Return the (x, y) coordinate for the center point of the cell that contains the specified text.  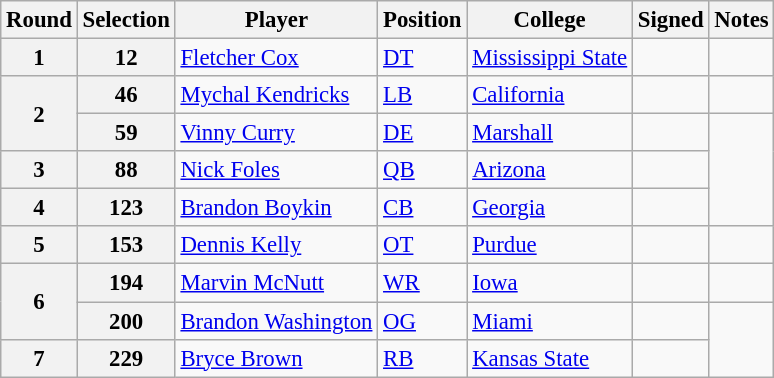
Dennis Kelly (276, 245)
2 (39, 114)
6 (39, 302)
229 (126, 358)
RB (422, 358)
5 (39, 245)
LB (422, 95)
OG (422, 321)
California (550, 95)
123 (126, 208)
Player (276, 20)
Nick Foles (276, 170)
Bryce Brown (276, 358)
CB (422, 208)
Brandon Washington (276, 321)
DE (422, 133)
Iowa (550, 283)
College (550, 20)
Selection (126, 20)
3 (39, 170)
Fletcher Cox (276, 58)
46 (126, 95)
4 (39, 208)
Signed (671, 20)
Purdue (550, 245)
Brandon Boykin (276, 208)
1 (39, 58)
Georgia (550, 208)
Position (422, 20)
Mychal Kendricks (276, 95)
Vinny Curry (276, 133)
QB (422, 170)
153 (126, 245)
88 (126, 170)
Arizona (550, 170)
Marvin McNutt (276, 283)
59 (126, 133)
12 (126, 58)
7 (39, 358)
OT (422, 245)
Round (39, 20)
200 (126, 321)
Notes (742, 20)
DT (422, 58)
Mississippi State (550, 58)
Marshall (550, 133)
Kansas State (550, 358)
WR (422, 283)
Miami (550, 321)
194 (126, 283)
